Locate the cell with the specified text and output its [x, y] center coordinate. 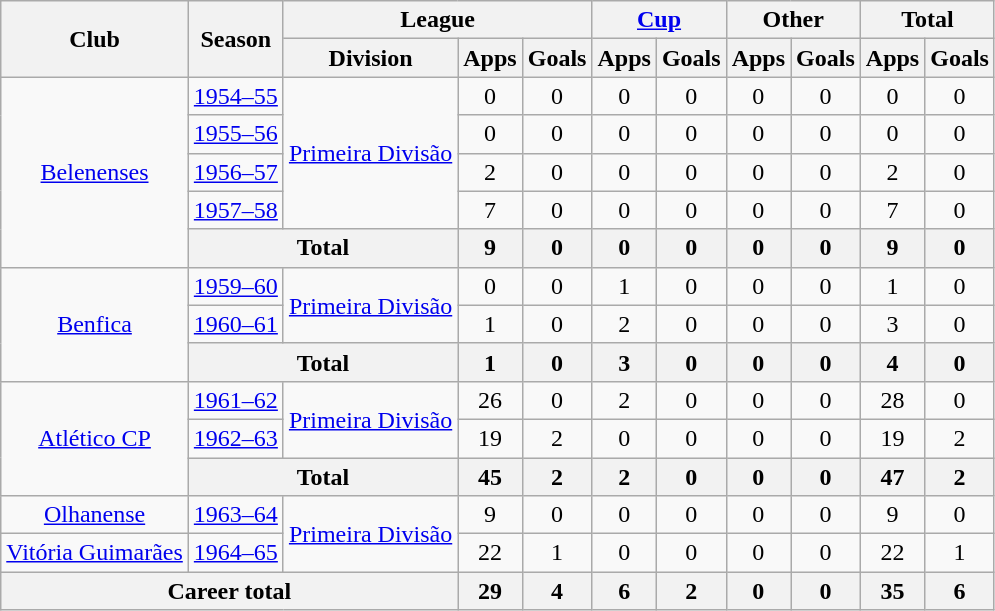
28 [892, 400]
Division [370, 58]
35 [892, 591]
1964–65 [236, 553]
Career total [230, 591]
Benfica [95, 324]
1956–57 [236, 172]
1963–64 [236, 515]
Belenenses [95, 172]
Atlético CP [95, 438]
Cup [659, 20]
26 [490, 400]
Olhanense [95, 515]
1955–56 [236, 134]
47 [892, 477]
1954–55 [236, 96]
1961–62 [236, 400]
Club [95, 39]
Vitória Guimarães [95, 553]
Other [793, 20]
Season [236, 39]
1957–58 [236, 210]
1962–63 [236, 438]
29 [490, 591]
1960–61 [236, 324]
League [438, 20]
45 [490, 477]
1959–60 [236, 286]
